From the cell containing the given text, extract its center point as [x, y] coordinate. 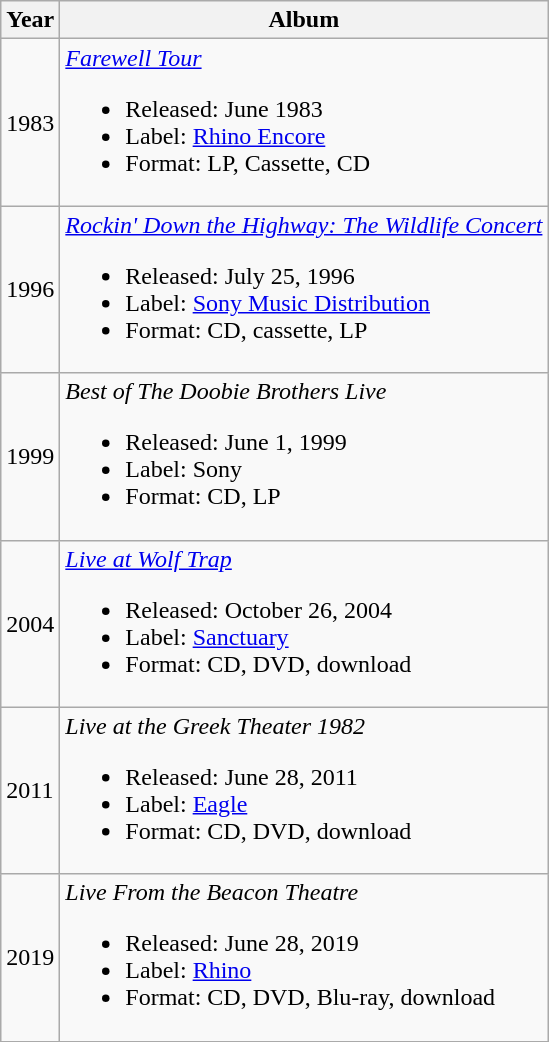
Best of The Doobie Brothers LiveReleased: June 1, 1999Label: SonyFormat: CD, LP [304, 456]
1983 [30, 122]
Live From the Beacon TheatreReleased: June 28, 2019Label: RhinoFormat: CD, DVD, Blu-ray, download [304, 958]
Album [304, 20]
Live at Wolf TrapReleased: October 26, 2004Label: SanctuaryFormat: CD, DVD, download [304, 624]
2019 [30, 958]
Rockin' Down the Highway: The Wildlife ConcertReleased: July 25, 1996Label: Sony Music DistributionFormat: CD, cassette, LP [304, 290]
1999 [30, 456]
Live at the Greek Theater 1982Released: June 28, 2011Label: EagleFormat: CD, DVD, download [304, 790]
Year [30, 20]
Farewell TourReleased: June 1983Label: Rhino EncoreFormat: LP, Cassette, CD [304, 122]
1996 [30, 290]
2011 [30, 790]
2004 [30, 624]
